Scan for the cell matching the given text and deliver its [x, y] coordinate at center. 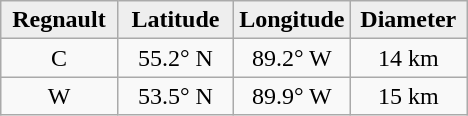
89.2° W [292, 58]
Regnault [59, 20]
55.2° N [175, 58]
C [59, 58]
Diameter [408, 20]
Latitude [175, 20]
Longitude [292, 20]
53.5° N [175, 96]
15 km [408, 96]
14 km [408, 58]
89.9° W [292, 96]
W [59, 96]
